Determine the [X, Y] coordinate at the center of the cell enclosing the given text.  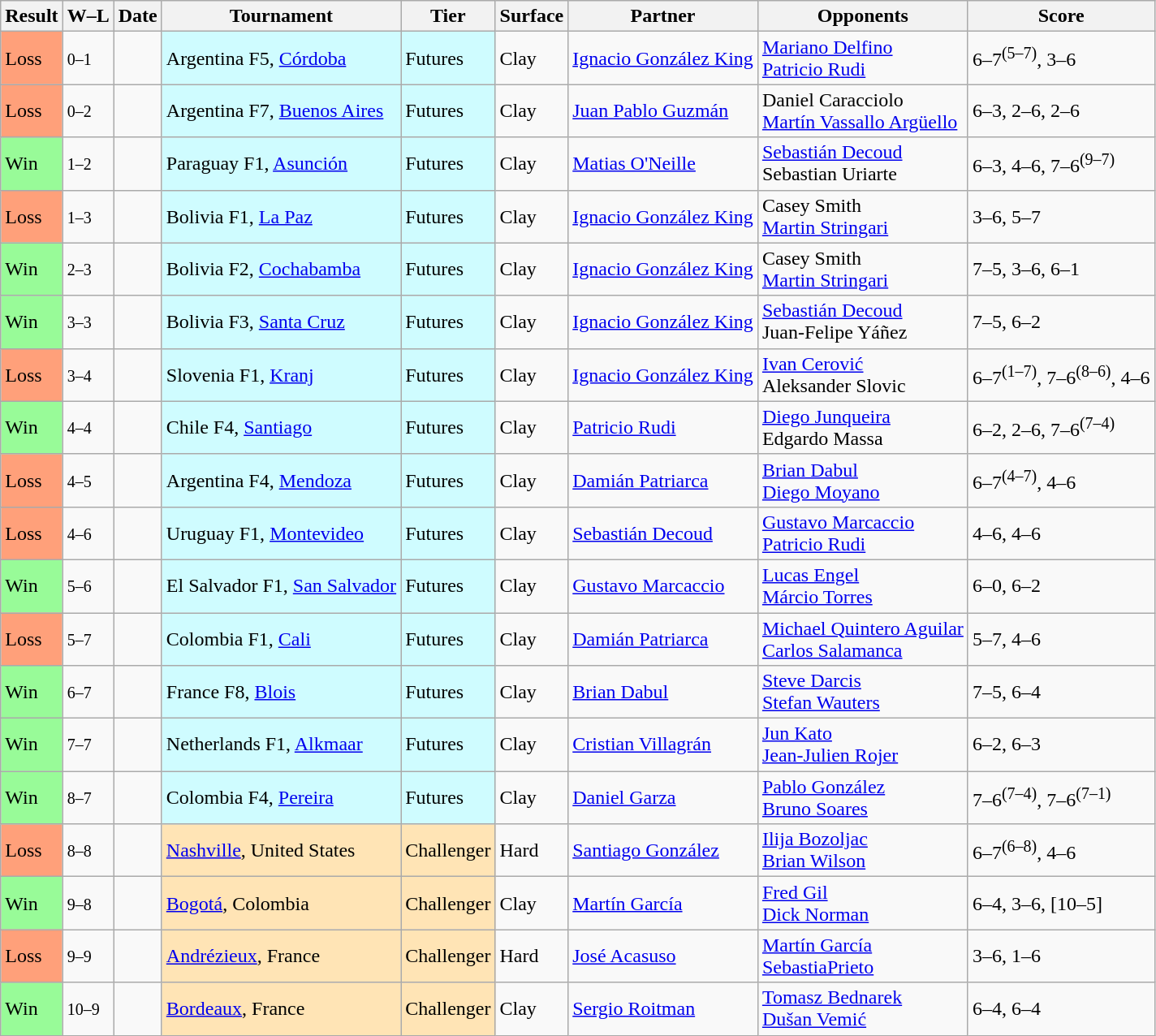
Pablo González Bruno Soares [862, 797]
Argentina F4, Mendoza [281, 481]
Tier [448, 16]
7–6(7–4), 7–6(7–1) [1061, 797]
Jun Kato Jean-Julien Rojer [862, 745]
5–7, 4–6 [1061, 638]
5–7 [88, 638]
Paraguay F1, Asunción [281, 164]
Chile F4, Santiago [281, 427]
6–7(5–7), 3–6 [1061, 58]
Michael Quintero Aguilar Carlos Salamanca [862, 638]
Gustavo Marcaccio [663, 586]
Date [138, 16]
Sebastián Decoud Juan-Felipe Yáñez [862, 322]
Result [32, 16]
7–5, 6–4 [1061, 692]
Gustavo Marcaccio Patricio Rudi [862, 533]
6–2, 2–6, 7–6(7–4) [1061, 427]
4–5 [88, 481]
Martín García [663, 903]
4–4 [88, 427]
6–3, 4–6, 7–6(9–7) [1061, 164]
4–6, 4–6 [1061, 533]
Tournament [281, 16]
6–0, 6–2 [1061, 586]
6–7(4–7), 4–6 [1061, 481]
Colombia F4, Pereira [281, 797]
8–8 [88, 851]
Diego Junqueira Edgardo Massa [862, 427]
6–7(1–7), 7–6(8–6), 4–6 [1061, 375]
Patricio Rudi [663, 427]
Bogotá, Colombia [281, 903]
3–3 [88, 322]
Mariano Delfino Patricio Rudi [862, 58]
4–6 [88, 533]
2–3 [88, 270]
8–7 [88, 797]
José Acasuso [663, 956]
Ilija Bozoljac Brian Wilson [862, 851]
6–3, 2–6, 2–6 [1061, 110]
9–8 [88, 903]
10–9 [88, 1008]
Fred Gil Dick Norman [862, 903]
Nashville, United States [281, 851]
Martín García SebastiaPrieto [862, 956]
6–7(6–8), 4–6 [1061, 851]
Surface [532, 16]
Sergio Roitman [663, 1008]
W–L [88, 16]
Bolivia F1, La Paz [281, 216]
3–4 [88, 375]
Argentina F7, Buenos Aires [281, 110]
Cristian Villagrán [663, 745]
Bolivia F2, Cochabamba [281, 270]
Argentina F5, Córdoba [281, 58]
Daniel Caracciolo Martín Vassallo Argüello [862, 110]
France F8, Blois [281, 692]
Brian Dabul Diego Moyano [862, 481]
Steve Darcis Stefan Wauters [862, 692]
Score [1061, 16]
0–1 [88, 58]
1–3 [88, 216]
Opponents [862, 16]
6–7 [88, 692]
9–9 [88, 956]
7–5, 6–2 [1061, 322]
6–4, 6–4 [1061, 1008]
Tomasz Bednarek Dušan Vemić [862, 1008]
Lucas Engel Márcio Torres [862, 586]
Uruguay F1, Montevideo [281, 533]
1–2 [88, 164]
Partner [663, 16]
Colombia F1, Cali [281, 638]
Brian Dabul [663, 692]
Juan Pablo Guzmán [663, 110]
Matias O'Neille [663, 164]
0–2 [88, 110]
Andrézieux, France [281, 956]
Ivan Cerović Aleksander Slovic [862, 375]
Sebastián Decoud [663, 533]
6–4, 3–6, [10–5] [1061, 903]
Santiago González [663, 851]
Slovenia F1, Kranj [281, 375]
7–5, 3–6, 6–1 [1061, 270]
El Salvador F1, San Salvador [281, 586]
5–6 [88, 586]
Sebastián Decoud Sebastian Uriarte [862, 164]
Netherlands F1, Alkmaar [281, 745]
7–7 [88, 745]
3–6, 5–7 [1061, 216]
3–6, 1–6 [1061, 956]
Bordeaux, France [281, 1008]
Bolivia F3, Santa Cruz [281, 322]
Daniel Garza [663, 797]
6–2, 6–3 [1061, 745]
